Determine the [X, Y] coordinate at the center of the cell enclosing the given text.  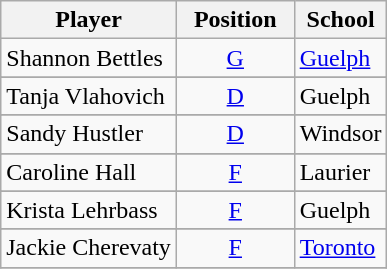
Windsor [340, 134]
Caroline Hall [89, 172]
Shannon Bettles [89, 58]
Player [89, 20]
G [235, 58]
Laurier [340, 172]
School [340, 20]
Position [235, 20]
Jackie Cherevaty [89, 248]
Tanja Vlahovich [89, 96]
Sandy Hustler [89, 134]
Toronto [340, 248]
Krista Lehrbass [89, 210]
